Detect which cell encompasses the target text, then output its [X, Y] center coordinate. 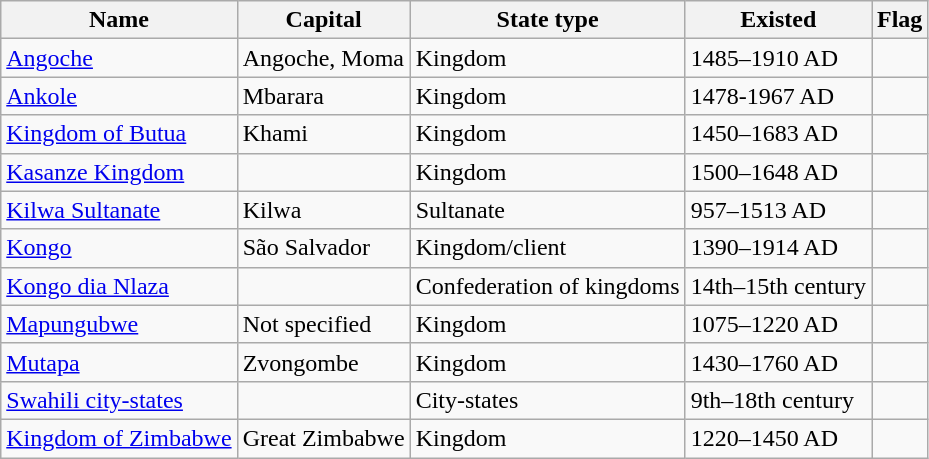
Swahili city-states [119, 400]
Flag [900, 20]
State type [548, 20]
Kingdom of Butua [119, 134]
Zvongombe [324, 362]
Angoche, Moma [324, 58]
Kongo [119, 248]
Ankole [119, 96]
9th–18th century [778, 400]
1500–1648 AD [778, 172]
1390–1914 AD [778, 248]
Not specified [324, 324]
1450–1683 AD [778, 134]
Khami [324, 134]
Great Zimbabwe [324, 438]
1485–1910 AD [778, 58]
1075–1220 AD [778, 324]
Existed [778, 20]
1430–1760 AD [778, 362]
Angoche [119, 58]
Confederation of kingdoms [548, 286]
São Salvador [324, 248]
1478-1967 AD [778, 96]
Capital [324, 20]
Kingdom/client [548, 248]
Sultanate [548, 210]
Mapungubwe [119, 324]
Name [119, 20]
Kilwa [324, 210]
Kingdom of Zimbabwe [119, 438]
Kasanze Kingdom [119, 172]
957–1513 AD [778, 210]
Mutapa [119, 362]
City-states [548, 400]
14th–15th century [778, 286]
Kongo dia Nlaza [119, 286]
Kilwa Sultanate [119, 210]
1220–1450 AD [778, 438]
Mbarara [324, 96]
